For the text-containing cell, return its midpoint in (X, Y) coordinate format. 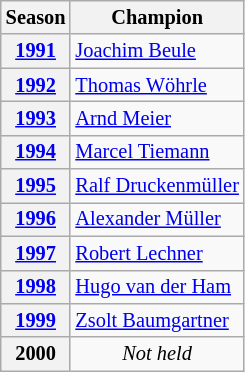
1997 (36, 253)
Not held (156, 354)
1992 (36, 85)
1998 (36, 287)
Robert Lechner (156, 253)
2000 (36, 354)
Season (36, 17)
1996 (36, 219)
Thomas Wöhrle (156, 85)
1999 (36, 320)
1991 (36, 51)
Zsolt Baumgartner (156, 320)
1993 (36, 118)
Ralf Druckenmüller (156, 186)
Joachim Beule (156, 51)
Arnd Meier (156, 118)
Marcel Tiemann (156, 152)
Champion (156, 17)
1995 (36, 186)
1994 (36, 152)
Alexander Müller (156, 219)
Hugo van der Ham (156, 287)
